Find where the given text appears and provide that cell's center as (X, Y) coordinate. 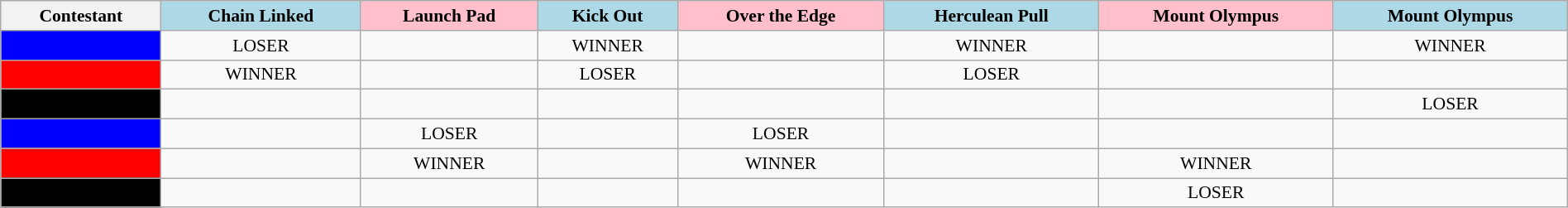
Over the Edge (781, 16)
Contestant (81, 16)
Kick Out (607, 16)
Herculean Pull (991, 16)
Launch Pad (449, 16)
Chain Linked (261, 16)
